Search for the cell housing the specified text and yield its (X, Y) center coordinate. 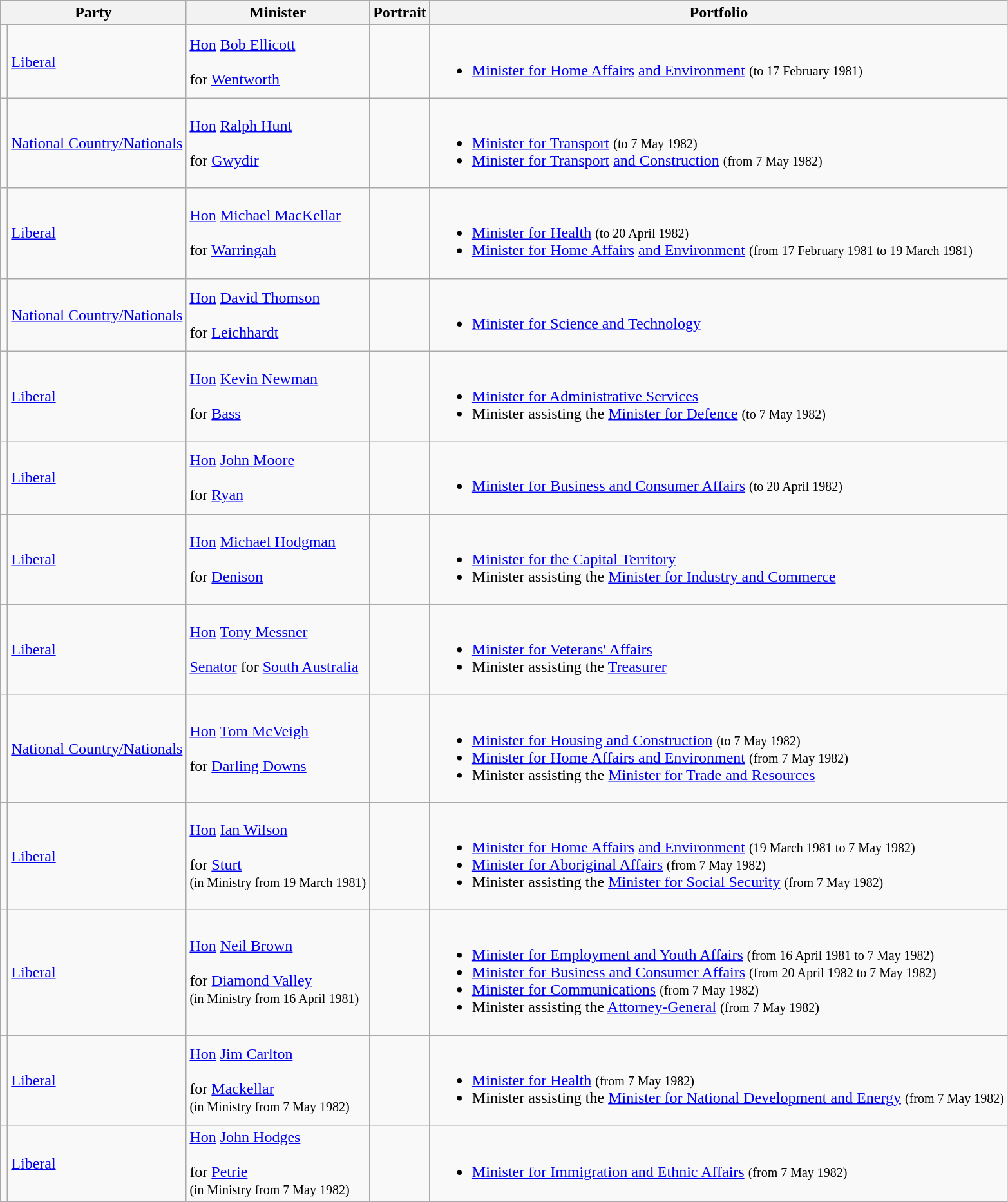
Portfolio (719, 13)
Hon David Thomson for Leichhardt (278, 314)
Minister (278, 13)
Hon Kevin Newman for Bass (278, 396)
Hon Michael MacKellar for Warringah (278, 233)
Hon John Hodges for Petrie (in Ministry from 7 May 1982) (278, 1163)
Minister for Veterans' AffairsMinister assisting the Treasurer (719, 649)
Hon Ralph Hunt for Gwydir (278, 143)
Hon John Moore for Ryan (278, 478)
Party (93, 13)
Minister for Science and Technology (719, 314)
Hon Michael Hodgman for Denison (278, 559)
Minister for Immigration and Ethnic Affairs (from 7 May 1982) (719, 1163)
Hon Tony Messner Senator for South Australia (278, 649)
Minister for Health (to 20 April 1982)Minister for Home Affairs and Environment (from 17 February 1981 to 19 March 1981) (719, 233)
Hon Neil Brown for Diamond Valley (in Ministry from 16 April 1981) (278, 972)
Hon Tom McVeigh for Darling Downs (278, 749)
Hon Jim Carlton for Mackellar (in Ministry from 7 May 1982) (278, 1080)
Minister for Business and Consumer Affairs (to 20 April 1982) (719, 478)
Minister for Health (from 7 May 1982)Minister assisting the Minister for National Development and Energy (from 7 May 1982) (719, 1080)
Minister for Transport (to 7 May 1982)Minister for Transport and Construction (from 7 May 1982) (719, 143)
Portrait (400, 13)
Hon Bob Ellicott for Wentworth (278, 62)
Hon Ian Wilson for Sturt (in Ministry from 19 March 1981) (278, 855)
Minister for Administrative ServicesMinister assisting the Minister for Defence (to 7 May 1982) (719, 396)
Minister for the Capital TerritoryMinister assisting the Minister for Industry and Commerce (719, 559)
Minister for Home Affairs and Environment (to 17 February 1981) (719, 62)
